Identify which cell holds the provided text, then report its (X, Y) central coordinate. 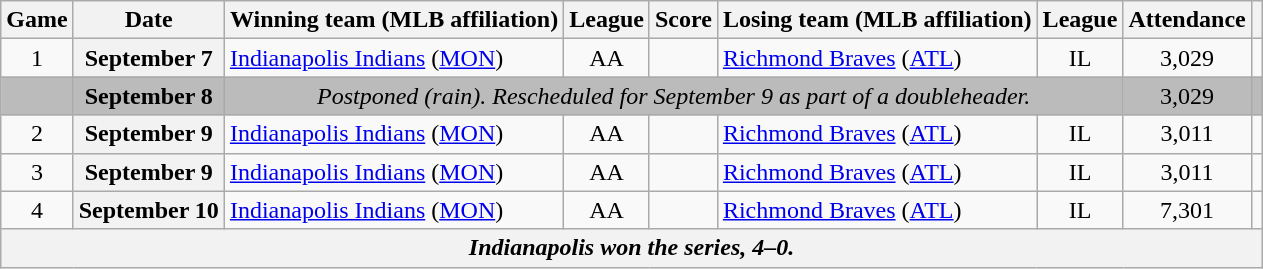
2 (37, 134)
Game (37, 20)
Indianapolis won the series, 4–0. (632, 248)
Score (683, 20)
September 7 (148, 58)
Losing team (MLB affiliation) (877, 20)
4 (37, 210)
1 (37, 58)
Attendance (1187, 20)
Date (148, 20)
7,301 (1187, 210)
September 10 (148, 210)
Postponed (rain). Rescheduled for September 9 as part of a doubleheader. (673, 96)
3 (37, 172)
September 8 (148, 96)
Winning team (MLB affiliation) (394, 20)
